Capture the cell that displays the provided text and extract its (X, Y) central coordinate. 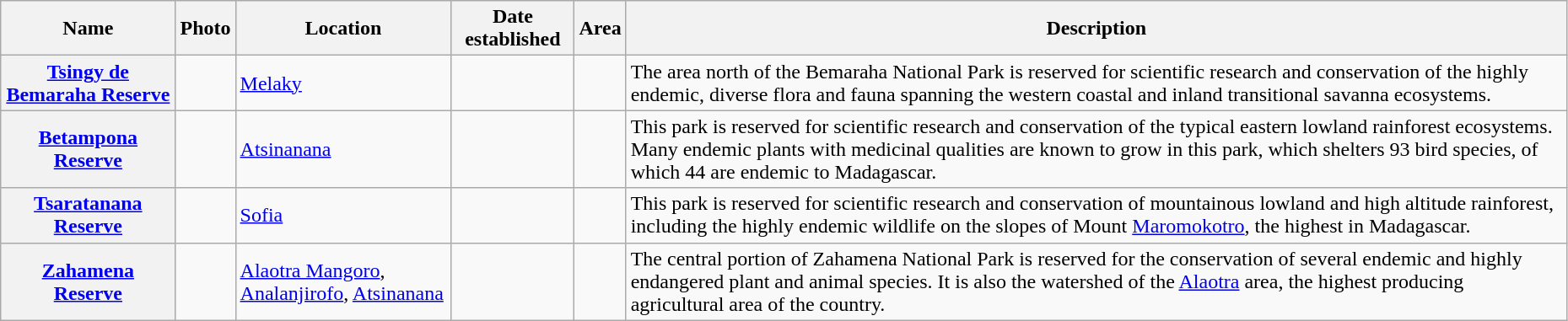
Tsaratanana Reserve (88, 216)
Location (343, 29)
Sofia (343, 216)
Area (601, 29)
Name (88, 29)
Betampona Reserve (88, 149)
Alaotra Mangoro, Analanjirofo, Atsinanana (343, 281)
Melaky (343, 83)
Description (1097, 29)
Date established (513, 29)
Zahamena Reserve (88, 281)
Atsinanana (343, 149)
Tsingy de Bemaraha Reserve (88, 83)
Photo (206, 29)
